Detect which cell encompasses the target text, then output its [X, Y] center coordinate. 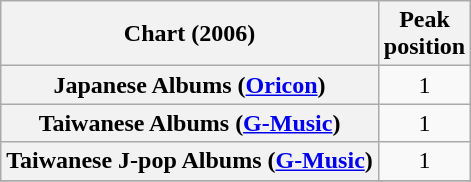
Peakposition [424, 34]
Taiwanese Albums (G-Music) [190, 123]
Japanese Albums (Oricon) [190, 85]
Chart (2006) [190, 34]
Taiwanese J-pop Albums (G-Music) [190, 161]
